Scan for the cell matching the given text and deliver its [x, y] coordinate at center. 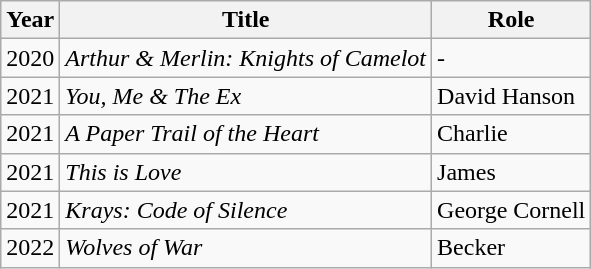
Title [246, 20]
Charlie [512, 134]
David Hanson [512, 96]
Wolves of War [246, 248]
This is Love [246, 172]
2020 [30, 58]
You, Me & The Ex [246, 96]
George Cornell [512, 210]
Role [512, 20]
Year [30, 20]
James [512, 172]
- [512, 58]
Krays: Code of Silence [246, 210]
2022 [30, 248]
Becker [512, 248]
Arthur & Merlin: Knights of Camelot [246, 58]
A Paper Trail of the Heart [246, 134]
